From the cell containing the given text, extract its center point as [x, y] coordinate. 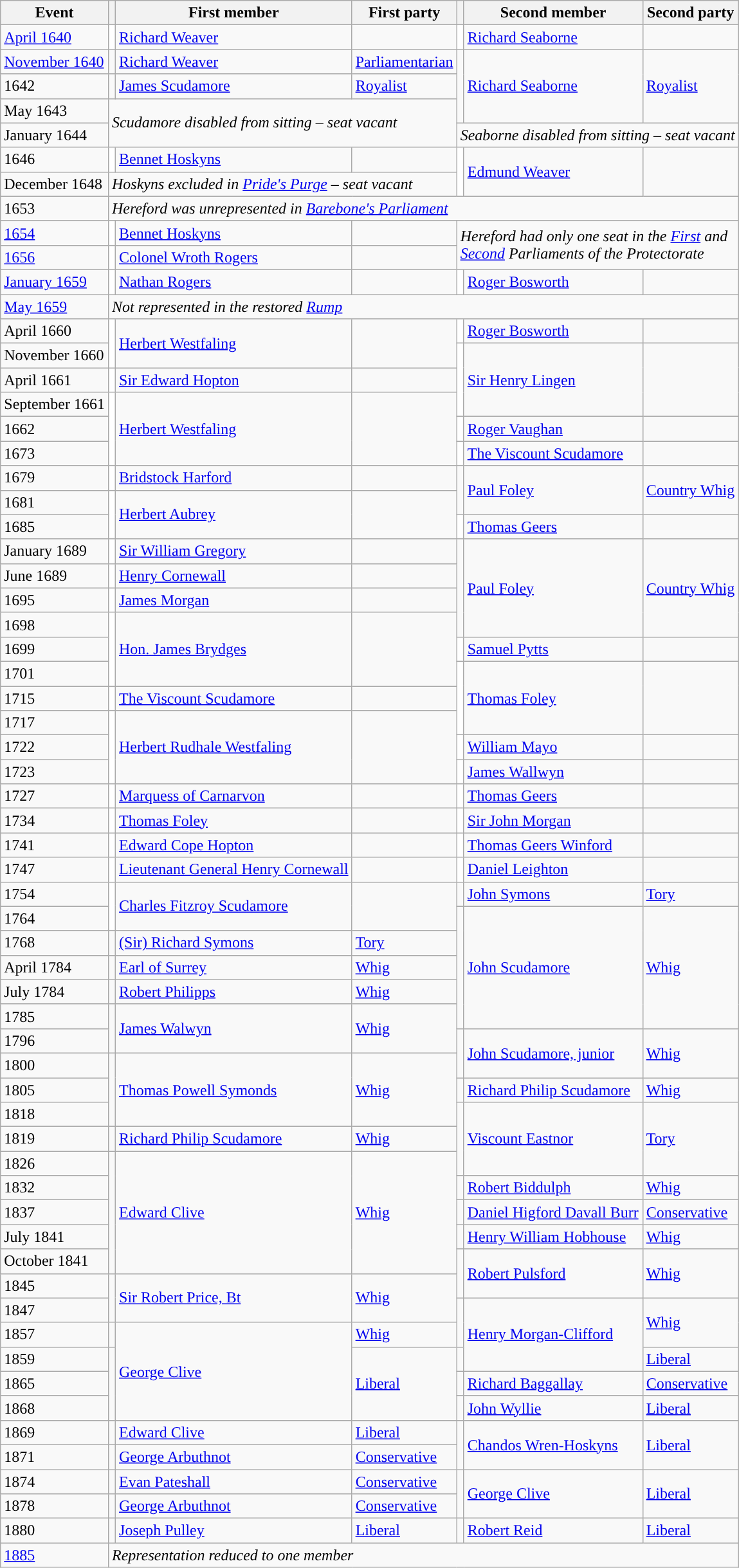
1768 [55, 943]
Earl of Surrey [234, 967]
1878 [55, 1506]
William Mayo [553, 747]
1662 [55, 429]
(Sir) Richard Symons [234, 943]
1837 [55, 1212]
Hereford was unrepresented in Barebone's Parliament [423, 208]
1654 [55, 233]
Nathan Rogers [234, 282]
Hereford had only one seat in the First and Second Parliaments of the Protectorate [598, 245]
Robert Biddulph [553, 1188]
Colonel Wroth Rogers [234, 257]
Sir John Morgan [553, 821]
Robert Reid [553, 1531]
Herbert Aubrey [234, 515]
Seaborne disabled from sitting – seat vacant [598, 135]
1698 [55, 624]
Parliamentarian [404, 62]
April 1784 [55, 967]
1880 [55, 1531]
Representation reduced to one member [423, 1555]
1723 [55, 772]
November 1660 [55, 356]
April 1661 [55, 380]
John Wyllie [553, 1408]
1818 [55, 1115]
January 1689 [55, 551]
Marquess of Carnarvon [234, 796]
1800 [55, 1065]
1819 [55, 1139]
April 1640 [55, 37]
John Scudamore, junior [553, 1053]
1885 [55, 1555]
Not represented in the restored Rump [423, 307]
July 1784 [55, 992]
1805 [55, 1090]
Second party [691, 13]
May 1643 [55, 111]
1764 [55, 918]
Sir William Gregory [234, 551]
1681 [55, 502]
April 1660 [55, 331]
Edward Cope Hopton [234, 845]
Thomas Powell Symonds [234, 1089]
1865 [55, 1383]
1717 [55, 723]
1847 [55, 1310]
Daniel Leighton [553, 870]
1727 [55, 796]
John Scudamore [553, 967]
James Wallwyn [553, 772]
1754 [55, 894]
1656 [55, 257]
Charles Fitzroy Scudamore [234, 906]
James Scudamore [234, 86]
Thomas Geers Winford [553, 845]
Viscount Eastnor [553, 1139]
January 1644 [55, 135]
Henry Cornewall [234, 576]
1741 [55, 845]
Bridstock Harford [234, 478]
Henry William Hobhouse [553, 1237]
Chandos Wren-Hoskyns [553, 1445]
Hon. James Brydges [234, 649]
Second member [553, 13]
Scudamore disabled from sitting – seat vacant [282, 123]
November 1640 [55, 62]
First party [404, 13]
Edmund Weaver [553, 172]
Herbert Rudhale Westfaling [234, 747]
Sir Henry Lingen [553, 380]
October 1841 [55, 1261]
1747 [55, 870]
Hoskyns excluded in Pride's Purge – seat vacant [282, 184]
1869 [55, 1432]
January 1659 [55, 282]
September 1661 [55, 405]
1826 [55, 1163]
July 1841 [55, 1237]
Sir Edward Hopton [234, 380]
Roger Vaughan [553, 429]
1859 [55, 1359]
1874 [55, 1481]
1642 [55, 86]
Joseph Pulley [234, 1531]
1699 [55, 649]
1845 [55, 1286]
1734 [55, 821]
Event [55, 13]
1715 [55, 698]
December 1648 [55, 184]
Henry Morgan-Clifford [553, 1335]
Robert Pulsford [553, 1273]
1673 [55, 453]
James Morgan [234, 600]
1653 [55, 208]
Richard Baggallay [553, 1383]
1857 [55, 1335]
1646 [55, 160]
1685 [55, 527]
First member [234, 13]
1832 [55, 1188]
Samuel Pytts [553, 649]
Evan Pateshall [234, 1481]
June 1689 [55, 576]
Lieutenant General Henry Cornewall [234, 870]
1871 [55, 1457]
Robert Philipps [234, 992]
1695 [55, 600]
1701 [55, 673]
Sir Robert Price, Bt [234, 1298]
1722 [55, 747]
1868 [55, 1408]
May 1659 [55, 307]
1796 [55, 1041]
James Walwyn [234, 1028]
John Symons [553, 894]
Daniel Higford Davall Burr [553, 1212]
1785 [55, 1016]
1679 [55, 478]
